Return the (X, Y) coordinate for the center point of the cell that contains the specified text.  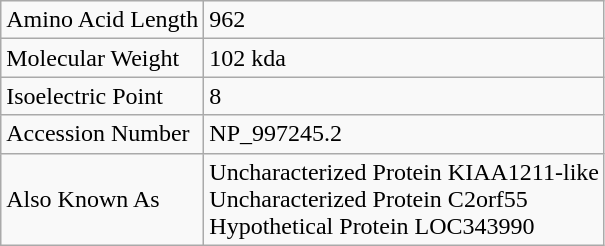
Amino Acid Length (102, 20)
NP_997245.2 (404, 134)
102 kda (404, 58)
8 (404, 96)
Uncharacterized Protein KIAA1211-likeUncharacterized Protein C2orf55Hypothetical Protein LOC343990 (404, 199)
Isoelectric Point (102, 96)
Also Known As (102, 199)
Molecular Weight (102, 58)
Accession Number (102, 134)
962 (404, 20)
